Return the [x, y] coordinate for the center point of the cell that contains the specified text.  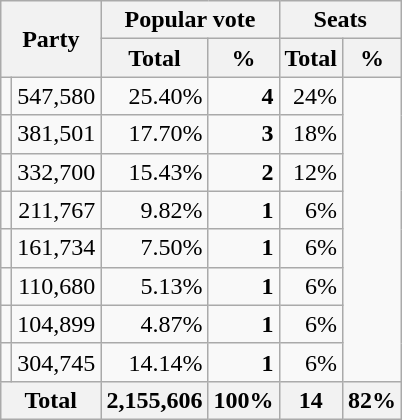
7.50% [154, 248]
100% [244, 400]
5.13% [154, 286]
14.14% [154, 362]
14 [311, 400]
12% [311, 172]
104,899 [56, 324]
2,155,606 [154, 400]
Popular vote [190, 20]
17.70% [154, 134]
3 [244, 134]
304,745 [56, 362]
82% [372, 400]
4.87% [154, 324]
24% [311, 96]
381,501 [56, 134]
15.43% [154, 172]
4 [244, 96]
211,767 [56, 210]
2 [244, 172]
332,700 [56, 172]
9.82% [154, 210]
Seats [340, 20]
Party [51, 39]
547,580 [56, 96]
161,734 [56, 248]
18% [311, 134]
110,680 [56, 286]
25.40% [154, 96]
